Find where the given text appears and provide that cell's center as (X, Y) coordinate. 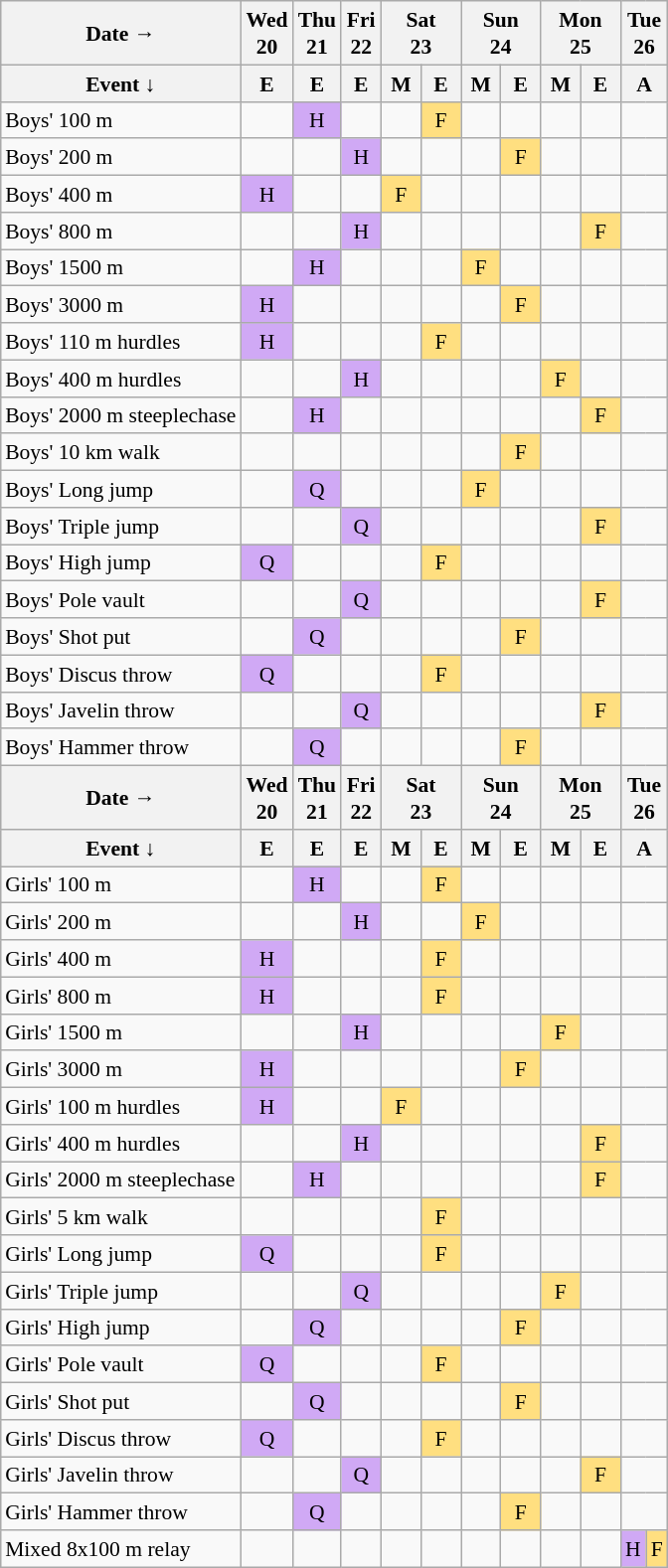
Boys' 1500 m (120, 266)
Boys' Triple jump (120, 525)
Boys' 400 m hurdles (120, 378)
Girls' 5 km walk (120, 1216)
Boys' High jump (120, 562)
Girls' Long jump (120, 1254)
Girls' Shot put (120, 1401)
Boys' 3000 m (120, 304)
Boys' 2000 m steeplechase (120, 415)
Boys' 100 m (120, 119)
Boys' 110 m hurdles (120, 342)
Boys' Shot put (120, 636)
Boys' Long jump (120, 489)
Girls' High jump (120, 1328)
Girls' 400 m (120, 958)
Girls' 2000 m steeplechase (120, 1178)
Girls' 200 m (120, 922)
Girls' Discus throw (120, 1437)
Boys' Discus throw (120, 674)
Girls' Hammer throw (120, 1512)
Mixed 8x100 m relay (120, 1548)
Girls' 3000 m (120, 1069)
Boys' 200 m (120, 157)
Girls' 800 m (120, 996)
Girls' 100 m (120, 884)
Girls' 400 m hurdles (120, 1143)
Girls' Triple jump (120, 1290)
Boys' Pole vault (120, 600)
Boys' 10 km walk (120, 451)
Girls' Pole vault (120, 1363)
Girls' 100 m hurdles (120, 1105)
Boys' 800 m (120, 231)
Boys' Hammer throw (120, 747)
Boys' Javelin throw (120, 709)
Girls' Javelin throw (120, 1475)
Boys' 400 m (120, 193)
Girls' 1500 m (120, 1031)
